Find where the given text appears and provide that cell's center as [x, y] coordinate. 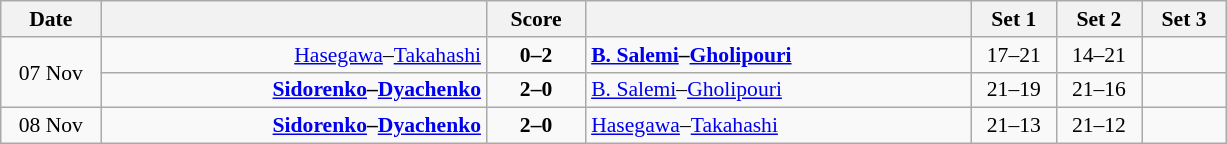
14–21 [1098, 55]
Set 1 [1014, 19]
08 Nov [51, 126]
Score [536, 19]
21–19 [1014, 90]
17–21 [1014, 55]
Set 3 [1184, 19]
21–13 [1014, 126]
Date [51, 19]
07 Nov [51, 72]
0–2 [536, 55]
21–12 [1098, 126]
Set 2 [1098, 19]
21–16 [1098, 90]
